Determine the [X, Y] coordinate at the center of the cell enclosing the given text.  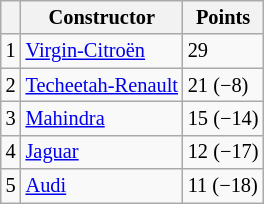
4 [11, 152]
12 (−17) [224, 152]
2 [11, 85]
Constructor [102, 17]
Techeetah-Renault [102, 85]
Jaguar [102, 152]
15 (−14) [224, 118]
29 [224, 51]
5 [11, 186]
Audi [102, 186]
11 (−18) [224, 186]
Points [224, 17]
21 (−8) [224, 85]
1 [11, 51]
Mahindra [102, 118]
Virgin-Citroën [102, 51]
3 [11, 118]
